Pinpoint the cell where the given text exists, returning its (X, Y) midpoint coordinate. 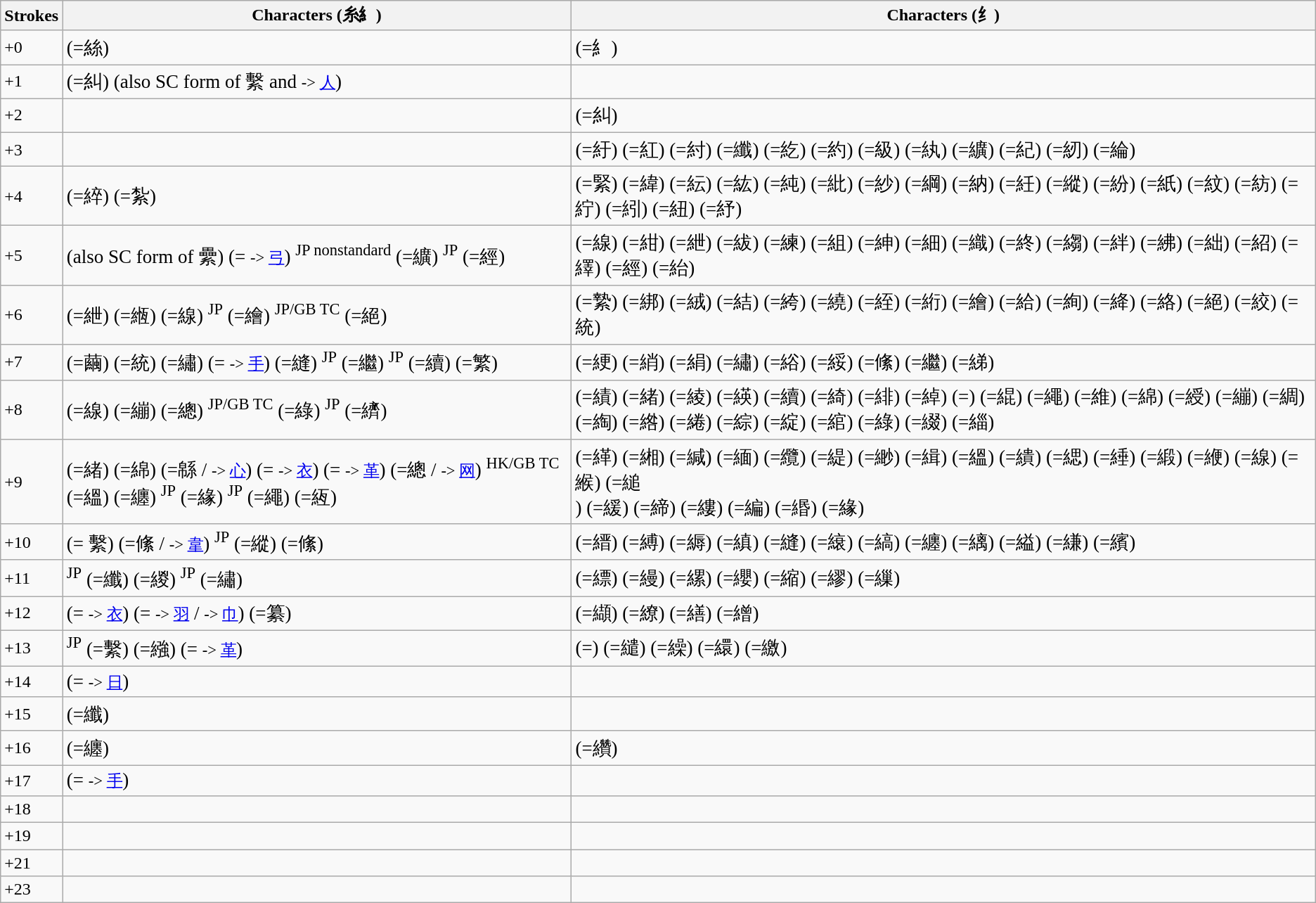
(=縹) (=縵) (=縲) (=纓) (=縮) (=繆) (=繅) (943, 578)
+12 (32, 613)
(=糾) (943, 115)
Strokes (32, 15)
+16 (32, 748)
(=縉) (=縛) (=縟) (=縝) (=縫) (=縗) (=縞) (=纏) (=縭) (=縊) (=縑) (=繽) (943, 542)
+2 (32, 115)
(=縶) (=綁) (=絨) (=結) (=絝) (=繞) (=絰) (=絎) (=繪) (=給) (=絢) (=絳) (=絡) (=絕) (=絞) (=統) (943, 314)
(=績) (=緒) (=綾) (=緓) (=續) (=綺) (=緋) (=綽) (=) (=緄) (=繩) (=維) (=綿) (=綬) (=繃) (=綢) (=綯) (=綹) (=綣) (=綜) (=綻) (=綰) (=綠) (=綴) (=緇) (943, 410)
(=絲) (317, 47)
(= -> 手) (317, 781)
+8 (32, 410)
(=緒) (=綿) (=緜 / -> 心) (= -> 衣) (= -> 革) (=總 / -> 网) HK/GB TC (=縕) (=纏) JP (=緣) JP (=繩) (=絚) (317, 482)
+6 (32, 314)
(=紆) (=紅) (=紂) (=纖) (=紇) (=約) (=級) (=紈) (=纊) (=紀) (=紉) (=綸) (943, 149)
+23 (32, 890)
+13 (32, 648)
+5 (32, 255)
(also SC form of 纍) (= -> 弓) JP nonstandard (=纊) JP (=經) (317, 255)
(=纏) (317, 748)
(=紲) (=緪) (=線) JP (=繪) JP/GB TC (=絕) (317, 314)
(=線) (=繃) (=總) JP/GB TC (=綠) JP (=纃) (317, 410)
(=糹) (943, 47)
(=緊) (=緯) (=紜) (=紘) (=純) (=紕) (=紗) (=綱) (=納) (=紝) (=縱) (=紛) (=紙) (=紋) (=紡) (=紵) (=紖) (=紐) (=紓) (943, 196)
+9 (32, 482)
(= -> 衣) (= -> 羽 / -> 巾) (=纂) (317, 613)
+18 (32, 809)
JP (=纖) (=緵) JP (=繡) (317, 578)
JP (=繫) (=繈) (= -> 革) (317, 648)
+14 (32, 681)
+10 (32, 542)
+0 (32, 47)
+3 (32, 149)
+19 (32, 835)
Characters (纟) (943, 15)
(=緙) (=緗) (=緘) (=緬) (=纜) (=緹) (=緲) (=緝) (=縕) (=繢) (=緦) (=綞) (=緞) (=緶) (=線) (=緱) (=縋) (=緩) (=締) (=縷) (=編) (=緡) (=緣) (943, 482)
(=糾) (also SC form of 繫 and -> 人) (317, 82)
+11 (32, 578)
Characters (糸糹) (317, 15)
+17 (32, 781)
(=纘) (943, 748)
(= -> 日) (317, 681)
(= 繫) (=絛 / -> 韋) JP (=縱) (=絛) (317, 542)
(=繭) (=統) (=繡) (= -> 手) (=縫) JP (=繼) JP (=續) (=繁) (317, 361)
(=綆) (=綃) (=絹) (=繡) (=綌) (=綏) (=絛) (=繼) (=綈) (943, 361)
+15 (32, 714)
(=纈) (=繚) (=繕) (=繒) (943, 613)
+1 (32, 82)
+7 (32, 361)
+21 (32, 863)
(=線) (=紺) (=紲) (=紱) (=練) (=組) (=紳) (=細) (=織) (=終) (=縐) (=絆) (=紼) (=絀) (=紹) (=繹) (=經) (=紿) (943, 255)
(=) (=繾) (=繰) (=繯) (=繳) (943, 648)
+4 (32, 196)
(=綷) (=紮) (317, 196)
(=纖) (317, 714)
